Capture the cell that displays the provided text and extract its (X, Y) central coordinate. 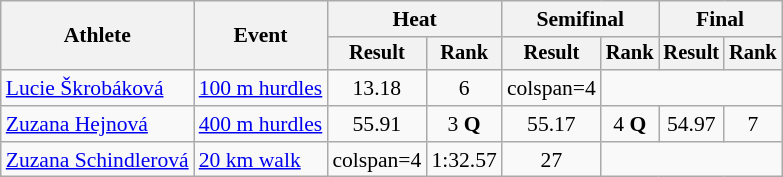
13.18 (376, 88)
Semifinal (580, 19)
Heat (414, 19)
100 m hurdles (261, 88)
6 (464, 88)
400 m hurdles (261, 124)
3 Q (464, 124)
Lucie Škrobáková (98, 88)
55.17 (552, 124)
Athlete (98, 36)
55.91 (376, 124)
54.97 (691, 124)
colspan=4 (552, 88)
4 Q (630, 124)
Event (261, 36)
Final (720, 19)
7 (753, 124)
Zuzana Hejnová (98, 124)
